Output the (X, Y) coordinate of the center of the cell containing the given text.  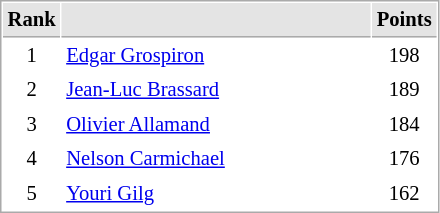
5 (32, 194)
Rank (32, 20)
Jean-Luc Brassard (216, 90)
Nelson Carmichael (216, 158)
Olivier Allamand (216, 124)
Edgar Grospiron (216, 56)
4 (32, 158)
1 (32, 56)
3 (32, 124)
Points (404, 20)
Youri Gilg (216, 194)
198 (404, 56)
162 (404, 194)
2 (32, 90)
184 (404, 124)
176 (404, 158)
189 (404, 90)
